Detect which cell encompasses the target text, then output its (X, Y) center coordinate. 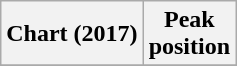
Chart (2017) (72, 34)
Peak position (189, 34)
